Return [x, y] of the center of cell containing provided text 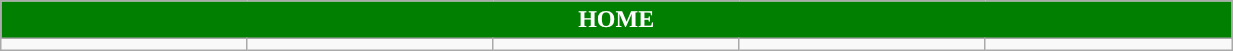
HOME [616, 20]
